Provide the [X, Y] coordinate of the cell's center where the given text is located.  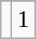
1 [24, 20]
